Output the (X, Y) coordinate of the center of the cell containing the given text.  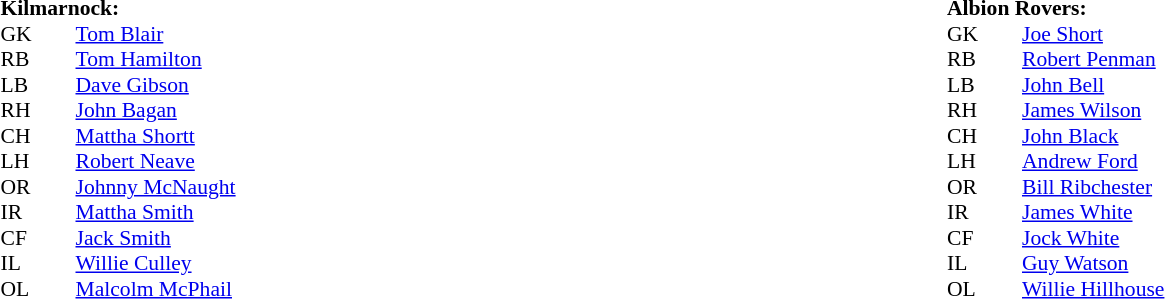
Tom Hamilton (156, 59)
John Bell (1093, 85)
Mattha Shortt (156, 136)
Bill Ribchester (1093, 187)
Jock White (1093, 238)
Guy Watson (1093, 263)
James Wilson (1093, 111)
Jack Smith (156, 238)
John Black (1093, 136)
Robert Neave (156, 161)
Johnny McNaught (156, 187)
Andrew Ford (1093, 161)
Willie Culley (156, 263)
Joe Short (1093, 34)
John Bagan (156, 111)
James White (1093, 213)
Mattha Smith (156, 213)
Tom Blair (156, 34)
Robert Penman (1093, 59)
Dave Gibson (156, 85)
